Provide the [X, Y] coordinate of the cell's center where the given text is located.  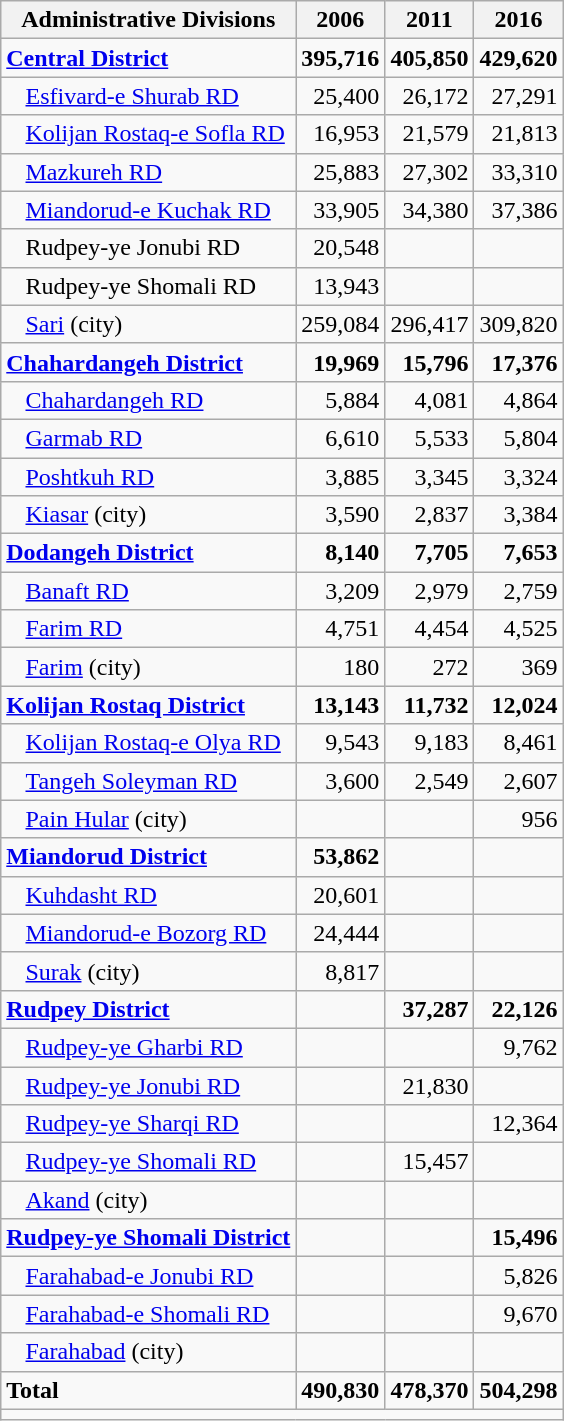
180 [340, 667]
Poshtkuh RD [148, 477]
53,862 [340, 857]
2011 [430, 20]
26,172 [430, 96]
12,364 [518, 1124]
33,310 [518, 172]
Miandorud-e Bozorg RD [148, 933]
Akand (city) [148, 1200]
15,796 [430, 362]
395,716 [340, 58]
4,454 [430, 629]
20,548 [340, 248]
3,324 [518, 477]
Farahabad-e Shomali RD [148, 1314]
33,905 [340, 210]
12,024 [518, 705]
2,979 [430, 591]
2006 [340, 20]
309,820 [518, 324]
2016 [518, 20]
Total [148, 1390]
3,590 [340, 515]
9,670 [518, 1314]
7,653 [518, 553]
Farim RD [148, 629]
9,183 [430, 743]
Farahabad-e Jonubi RD [148, 1276]
3,209 [340, 591]
Kolijan Rostaq-e Sofla RD [148, 134]
34,380 [430, 210]
4,525 [518, 629]
25,400 [340, 96]
6,610 [340, 438]
24,444 [340, 933]
Miandorud-e Kuchak RD [148, 210]
4,751 [340, 629]
2,549 [430, 781]
5,884 [340, 400]
8,817 [340, 971]
8,461 [518, 743]
3,384 [518, 515]
Farim (city) [148, 667]
369 [518, 667]
27,302 [430, 172]
4,864 [518, 400]
11,732 [430, 705]
19,969 [340, 362]
13,943 [340, 286]
17,376 [518, 362]
504,298 [518, 1390]
Rudpey-ye Gharbi RD [148, 1047]
3,885 [340, 477]
956 [518, 819]
2,607 [518, 781]
Sari (city) [148, 324]
Tangeh Soleyman RD [148, 781]
Chahardangeh RD [148, 400]
Rudpey District [148, 1009]
7,705 [430, 553]
429,620 [518, 58]
9,543 [340, 743]
272 [430, 667]
296,417 [430, 324]
37,287 [430, 1009]
Miandorud District [148, 857]
3,345 [430, 477]
37,386 [518, 210]
2,759 [518, 591]
21,579 [430, 134]
8,140 [340, 553]
Kolijan Rostaq-e Olya RD [148, 743]
4,081 [430, 400]
9,762 [518, 1047]
16,953 [340, 134]
3,600 [340, 781]
Kuhdasht RD [148, 895]
21,830 [430, 1085]
Rudpey-ye Sharqi RD [148, 1124]
Pain Hular (city) [148, 819]
259,084 [340, 324]
15,496 [518, 1238]
5,826 [518, 1276]
Chahardangeh District [148, 362]
5,804 [518, 438]
22,126 [518, 1009]
Mazkureh RD [148, 172]
20,601 [340, 895]
Rudpey-ye Shomali District [148, 1238]
21,813 [518, 134]
478,370 [430, 1390]
13,143 [340, 705]
490,830 [340, 1390]
Central District [148, 58]
15,457 [430, 1162]
27,291 [518, 96]
2,837 [430, 515]
Garmab RD [148, 438]
Farahabad (city) [148, 1352]
25,883 [340, 172]
Surak (city) [148, 971]
Kolijan Rostaq District [148, 705]
Dodangeh District [148, 553]
Banaft RD [148, 591]
Kiasar (city) [148, 515]
405,850 [430, 58]
5,533 [430, 438]
Administrative Divisions [148, 20]
Esfivard-e Shurab RD [148, 96]
